Capture the cell that displays the provided text and extract its [x, y] central coordinate. 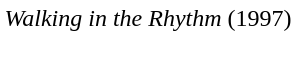
Walking in the Rhythm (1997) [148, 18]
